Return (X, Y) of the center of cell containing provided text 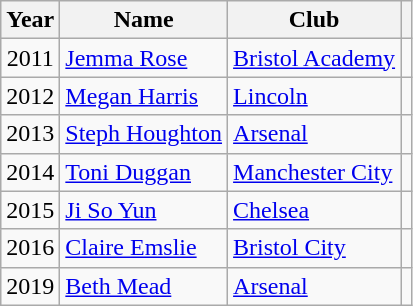
Club (314, 20)
Lincoln (314, 96)
2014 (30, 172)
Steph Houghton (144, 134)
2012 (30, 96)
2015 (30, 210)
Jemma Rose (144, 58)
Megan Harris (144, 96)
Manchester City (314, 172)
Chelsea (314, 210)
Beth Mead (144, 286)
2019 (30, 286)
Claire Emslie (144, 248)
Toni Duggan (144, 172)
Bristol City (314, 248)
2016 (30, 248)
Ji So Yun (144, 210)
2011 (30, 58)
2013 (30, 134)
Bristol Academy (314, 58)
Name (144, 20)
Year (30, 20)
